Locate the cell with the specified text and output its (X, Y) center coordinate. 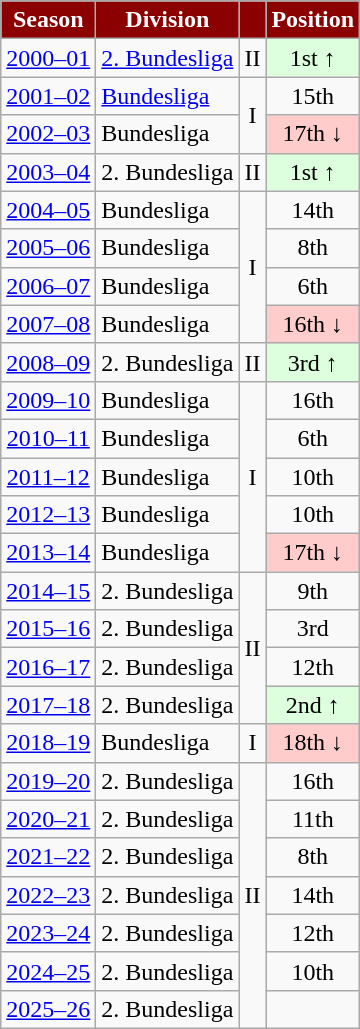
2018–19 (48, 743)
2025–26 (48, 1009)
2012–13 (48, 515)
2002–03 (48, 134)
2nd ↑ (313, 705)
2023–24 (48, 933)
2020–21 (48, 819)
2014–15 (48, 591)
9th (313, 591)
2015–16 (48, 629)
2013–14 (48, 553)
2006–07 (48, 286)
16th ↓ (313, 324)
Position (313, 20)
2021–22 (48, 857)
2017–18 (48, 705)
2000–01 (48, 58)
2007–08 (48, 324)
2005–06 (48, 248)
2011–12 (48, 477)
Season (48, 20)
2009–10 (48, 400)
2019–20 (48, 781)
2008–09 (48, 362)
2010–11 (48, 438)
2022–23 (48, 895)
18th ↓ (313, 743)
3rd (313, 629)
2004–05 (48, 210)
2001–02 (48, 96)
15th (313, 96)
11th (313, 819)
2003–04 (48, 172)
3rd ↑ (313, 362)
Division (168, 20)
2016–17 (48, 667)
2024–25 (48, 971)
